Extract the [x, y] coordinate from the center of the cell holding the provided text.  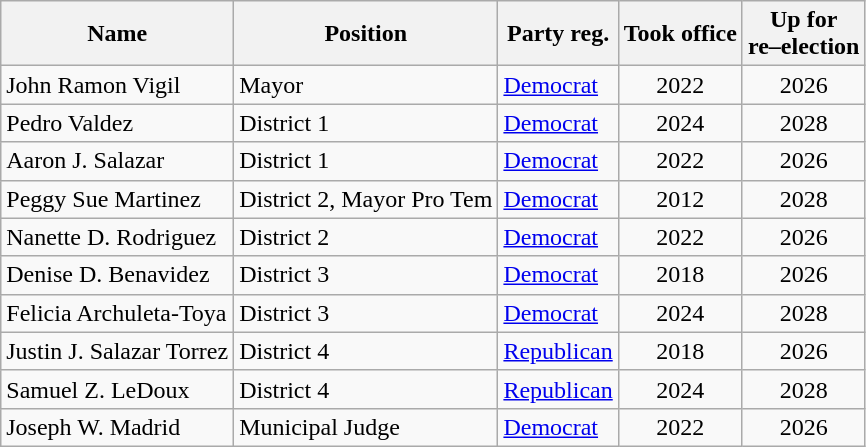
Denise D. Benavidez [118, 275]
Nanette D. Rodriguez [118, 237]
Position [366, 34]
Municipal Judge [366, 427]
Felicia Archuleta-Toya [118, 313]
Joseph W. Madrid [118, 427]
Up forre–election [804, 34]
Name [118, 34]
Samuel Z. LeDoux [118, 389]
Aaron J. Salazar [118, 161]
Party reg. [558, 34]
John Ramon Vigil [118, 85]
2012 [680, 199]
Took office [680, 34]
Pedro Valdez [118, 123]
Justin J. Salazar Torrez [118, 351]
Peggy Sue Martinez [118, 199]
Mayor [366, 85]
District 2 [366, 237]
District 2, Mayor Pro Tem [366, 199]
